Scan for the cell matching the given text and deliver its (X, Y) coordinate at center. 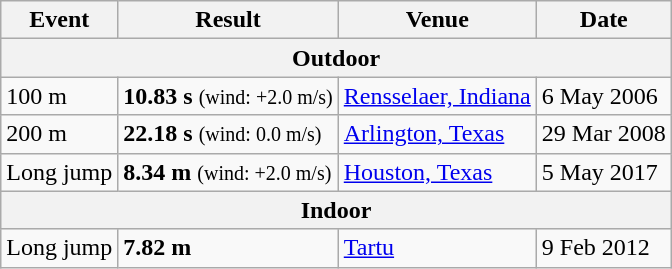
7.82 m (228, 248)
Arlington, Texas (437, 134)
200 m (60, 134)
Houston, Texas (437, 172)
Tartu (437, 248)
Date (604, 20)
100 m (60, 96)
29 Mar 2008 (604, 134)
8.34 m (wind: +2.0 m/s) (228, 172)
22.18 s (wind: 0.0 m/s) (228, 134)
9 Feb 2012 (604, 248)
Result (228, 20)
5 May 2017 (604, 172)
Venue (437, 20)
10.83 s (wind: +2.0 m/s) (228, 96)
Rensselaer, Indiana (437, 96)
6 May 2006 (604, 96)
Indoor (336, 210)
Event (60, 20)
Outdoor (336, 58)
